Return the [x, y] coordinate for the center point of the cell that contains the specified text.  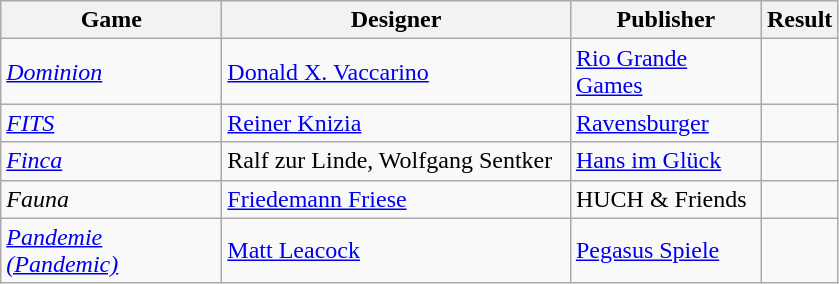
Rio Grande Games [666, 72]
Reiner Knizia [396, 123]
Game [112, 20]
Designer [396, 20]
Hans im Glück [666, 161]
Result [799, 20]
Ravensburger [666, 123]
Friedemann Friese [396, 199]
Ralf zur Linde, Wolfgang Sentker [396, 161]
Pandemie (Pandemic) [112, 250]
Finca [112, 161]
Matt Leacock [396, 250]
Donald X. Vaccarino [396, 72]
Fauna [112, 199]
HUCH & Friends [666, 199]
Dominion [112, 72]
Pegasus Spiele [666, 250]
Publisher [666, 20]
FITS [112, 123]
